Search for the cell housing the specified text and yield its (x, y) center coordinate. 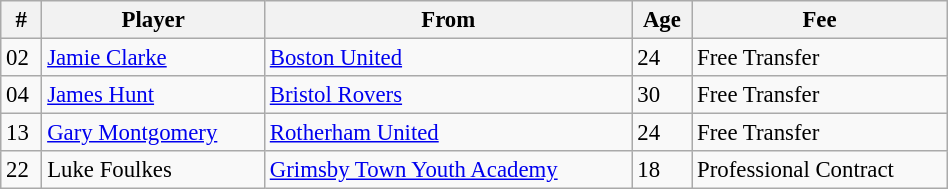
James Hunt (154, 95)
02 (22, 58)
30 (662, 95)
22 (22, 170)
Bristol Rovers (448, 95)
Gary Montgomery (154, 133)
Fee (820, 20)
Boston United (448, 58)
Age (662, 20)
04 (22, 95)
From (448, 20)
Player (154, 20)
Professional Contract (820, 170)
Luke Foulkes (154, 170)
Rotherham United (448, 133)
Jamie Clarke (154, 58)
Grimsby Town Youth Academy (448, 170)
# (22, 20)
13 (22, 133)
18 (662, 170)
